Search for the cell housing the specified text and yield its (x, y) center coordinate. 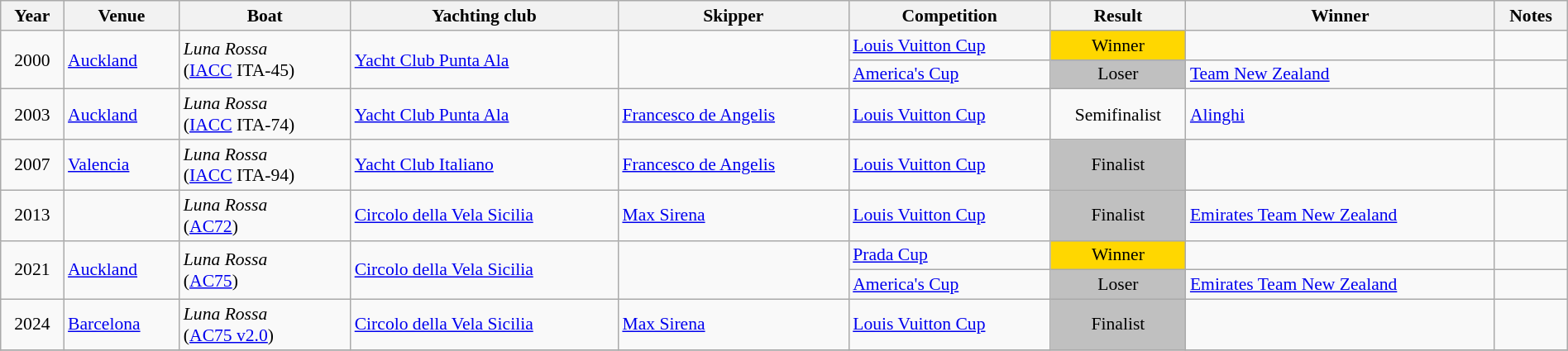
Result (1118, 16)
Notes (1531, 16)
Competition (949, 16)
Prada Cup (949, 255)
Boat (265, 16)
2000 (32, 59)
Year (32, 16)
Luna Rossa(AC72) (265, 215)
Alinghi (1340, 114)
Skipper (733, 16)
2024 (32, 325)
Semifinalist (1118, 114)
Barcelona (122, 325)
2013 (32, 215)
Valencia (122, 165)
2007 (32, 165)
Luna Rossa(AC75 v2.0) (265, 325)
Yachting club (485, 16)
Luna Rossa(IACC ITA-74) (265, 114)
2003 (32, 114)
Yacht Club Italiano (485, 165)
Luna Rossa(AC75) (265, 269)
Venue (122, 16)
2021 (32, 269)
Luna Rossa(IACC ITA-94) (265, 165)
Luna Rossa(IACC ITA-45) (265, 59)
Team New Zealand (1340, 74)
